Pinpoint the cell where the given text exists, returning its (X, Y) midpoint coordinate. 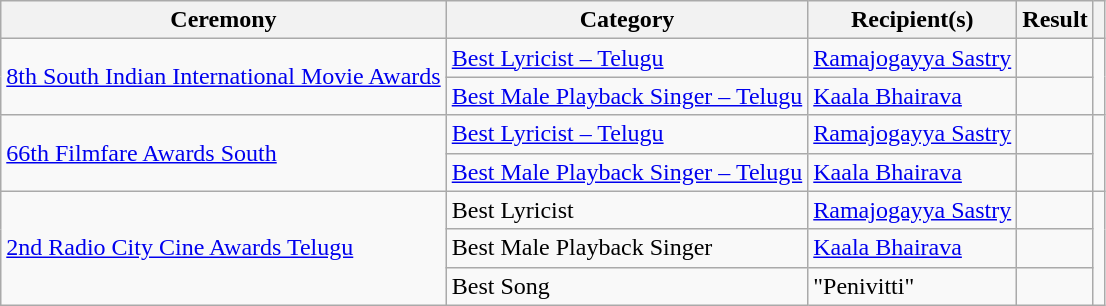
Category (627, 20)
Result (1055, 20)
"Penivitti" (912, 286)
8th South Indian International Movie Awards (224, 77)
Best Lyricist (627, 210)
Ceremony (224, 20)
Best Male Playback Singer (627, 248)
66th Filmfare Awards South (224, 153)
Recipient(s) (912, 20)
Best Song (627, 286)
2nd Radio City Cine Awards Telugu (224, 248)
